Output the (X, Y) coordinate of the center of the cell containing the given text.  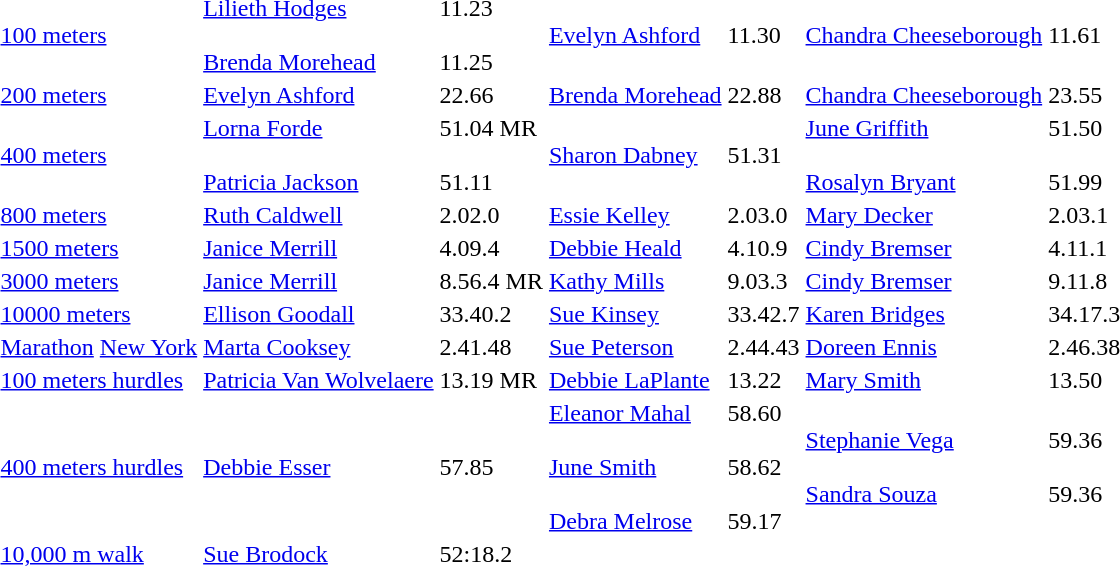
June GriffithRosalyn Bryant (924, 155)
58.6058.6259.17 (764, 467)
51.04 MR51.11 (491, 155)
Sharon Dabney (635, 155)
Chandra Cheeseborough (924, 95)
Sue Kinsey (635, 314)
33.42.7 (764, 314)
Debbie Esser (318, 467)
4.10.9 (764, 248)
13.22 (764, 380)
Mary Decker (924, 215)
57.85 (491, 467)
2.44.43 (764, 347)
4.09.4 (491, 248)
51.31 (764, 155)
2.41.48 (491, 347)
Eleanor MahalJune SmithDebra Melrose (635, 467)
Patricia Van Wolvelaere (318, 380)
Evelyn Ashford (318, 95)
Ellison Goodall (318, 314)
Doreen Ennis (924, 347)
Debbie LaPlante (635, 380)
2.03.0 (764, 215)
Essie Kelley (635, 215)
2.02.0 (491, 215)
22.66 (491, 95)
Sue Peterson (635, 347)
13.19 MR (491, 380)
Mary Smith (924, 380)
22.88 (764, 95)
Lorna FordePatricia Jackson (318, 155)
Stephanie VegaSandra Souza (924, 467)
9.03.3 (764, 281)
33.40.2 (491, 314)
Karen Bridges (924, 314)
Kathy Mills (635, 281)
8.56.4 MR (491, 281)
Brenda Morehead (635, 95)
Debbie Heald (635, 248)
Marta Cooksey (318, 347)
Ruth Caldwell (318, 215)
